Locate the cell with the specified text and output its (x, y) center coordinate. 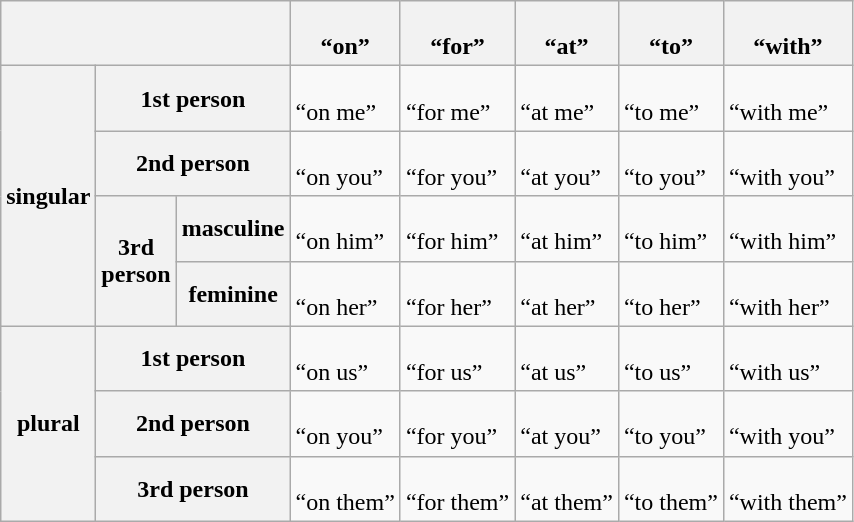
“for him” (457, 228)
3rd person (193, 488)
“to her” (670, 294)
“to him” (670, 228)
“to” (670, 34)
“to me” (670, 98)
“on me” (345, 98)
“with us” (788, 358)
“with her” (788, 294)
“at” (567, 34)
“with” (788, 34)
singular (48, 196)
“with me” (788, 98)
“to us” (670, 358)
“with him” (788, 228)
3rdperson (136, 261)
“on” (345, 34)
“on them” (345, 488)
“for me” (457, 98)
“on us” (345, 358)
“for” (457, 34)
“for her” (457, 294)
“at him” (567, 228)
“at me” (567, 98)
“on her” (345, 294)
“at them” (567, 488)
“with them” (788, 488)
“for them” (457, 488)
masculine (233, 228)
“for us” (457, 358)
“at her” (567, 294)
“to them” (670, 488)
feminine (233, 294)
“at us” (567, 358)
plural (48, 424)
“on him” (345, 228)
